Determine the (X, Y) coordinate at the center of the cell enclosing the given text.  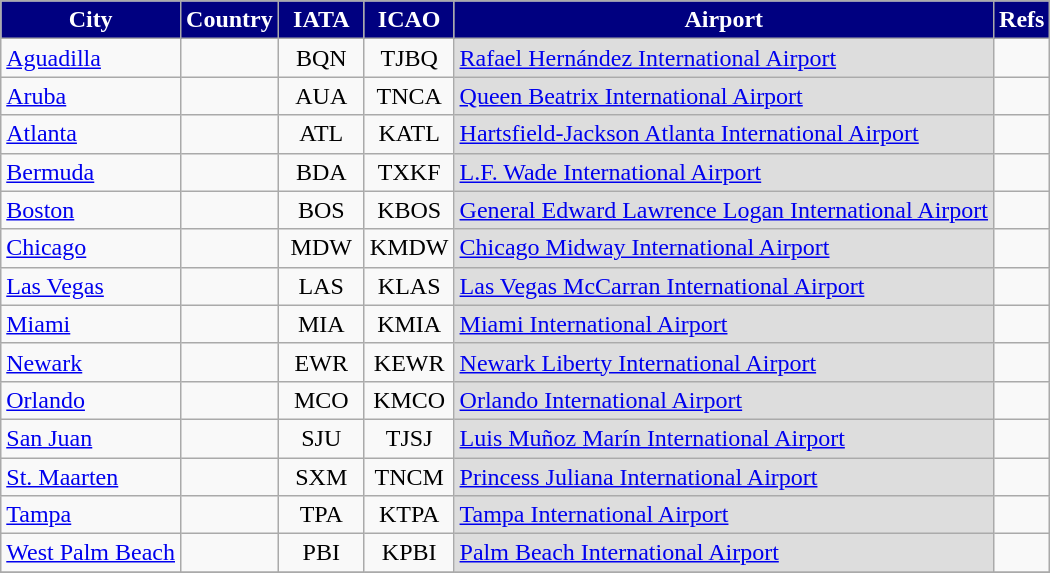
Newark Liberty International Airport (724, 362)
BQN (321, 58)
SJU (321, 438)
TJBQ (409, 58)
Hartsfield-Jackson Atlanta International Airport (724, 134)
Aruba (91, 96)
MIA (321, 324)
Miami International Airport (724, 324)
Luis Muñoz Marín International Airport (724, 438)
Newark (91, 362)
KMDW (409, 248)
BDA (321, 172)
Palm Beach International Airport (724, 553)
MCO (321, 400)
Bermuda (91, 172)
Refs (1022, 20)
General Edward Lawrence Logan International Airport (724, 210)
Las Vegas (91, 286)
PBI (321, 553)
KATL (409, 134)
AUA (321, 96)
EWR (321, 362)
MDW (321, 248)
Orlando (91, 400)
Airport (724, 20)
TXKF (409, 172)
Boston (91, 210)
TNCM (409, 477)
St. Maarten (91, 477)
L.F. Wade International Airport (724, 172)
Rafael Hernández International Airport (724, 58)
Queen Beatrix International Airport (724, 96)
Las Vegas McCarran International Airport (724, 286)
KBOS (409, 210)
ATL (321, 134)
Miami (91, 324)
LAS (321, 286)
Tampa International Airport (724, 515)
City (91, 20)
Atlanta (91, 134)
San Juan (91, 438)
KPBI (409, 553)
Princess Juliana International Airport (724, 477)
West Palm Beach (91, 553)
SXM (321, 477)
TPA (321, 515)
Orlando International Airport (724, 400)
TJSJ (409, 438)
KTPA (409, 515)
Country (230, 20)
TNCA (409, 96)
KMIA (409, 324)
KLAS (409, 286)
KMCO (409, 400)
Chicago Midway International Airport (724, 248)
Aguadilla (91, 58)
BOS (321, 210)
Chicago (91, 248)
Tampa (91, 515)
ICAO (409, 20)
KEWR (409, 362)
IATA (321, 20)
